Provide the [X, Y] coordinate of the cell's center where the given text is located.  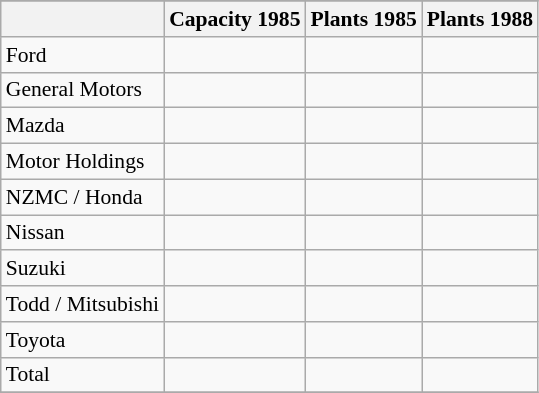
Motor Holdings [82, 162]
Suzuki [82, 269]
Plants 1985 [364, 19]
Plants 1988 [480, 19]
Ford [82, 55]
General Motors [82, 90]
Todd / Mitsubishi [82, 304]
Mazda [82, 126]
Total [82, 375]
NZMC / Honda [82, 197]
Capacity 1985 [234, 19]
Nissan [82, 233]
Toyota [82, 340]
